Detect which cell encompasses the target text, then output its (X, Y) center coordinate. 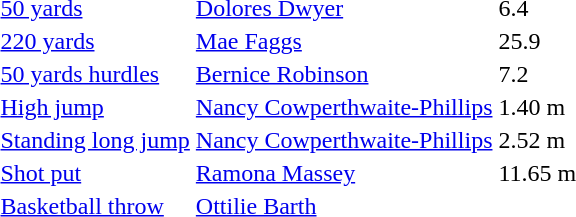
Ramona Massey (344, 173)
Mae Faggs (344, 41)
Bernice Robinson (344, 74)
